Return the [x, y] coordinate for the center point of the cell that contains the specified text.  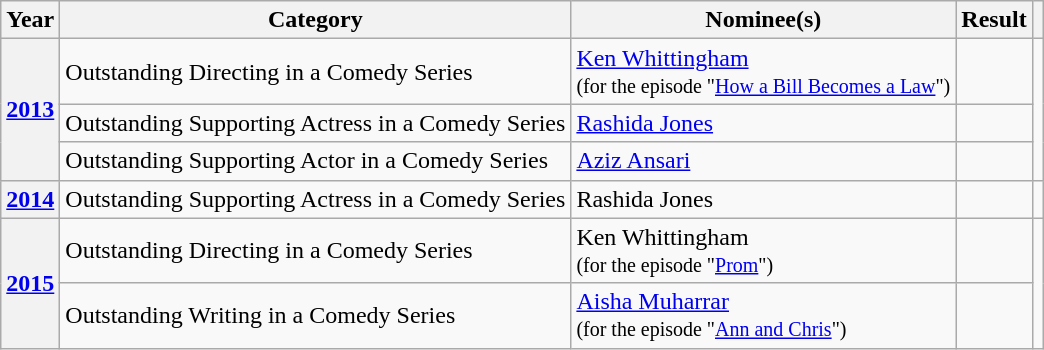
Ken Whittingham(for the episode "How a Bill Becomes a Law") [764, 72]
Nominee(s) [764, 20]
Result [994, 20]
Year [30, 20]
Outstanding Supporting Actor in a Comedy Series [316, 161]
Outstanding Writing in a Comedy Series [316, 316]
2015 [30, 283]
2013 [30, 110]
2014 [30, 199]
Aziz Ansari [764, 161]
Aisha Muharrar(for the episode "Ann and Chris") [764, 316]
Category [316, 20]
Ken Whittingham(for the episode "Prom") [764, 250]
